Provide the (X, Y) coordinate of the cell's center where the given text is located.  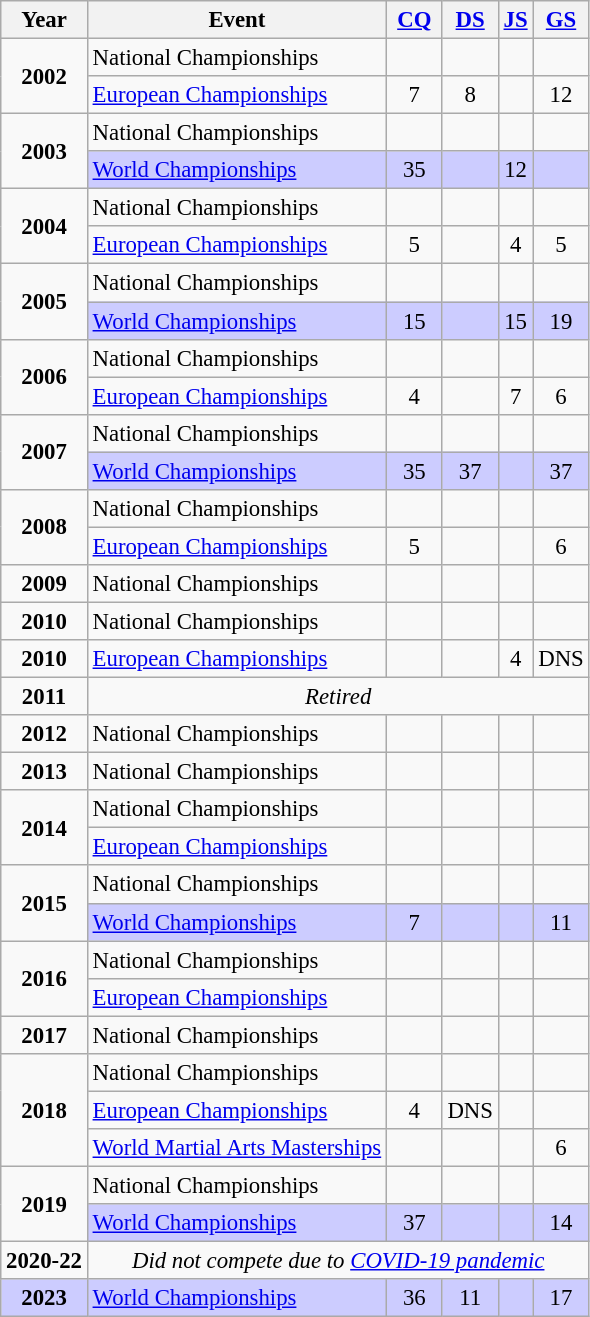
2016 (44, 978)
19 (561, 321)
2020-22 (44, 1261)
8 (470, 95)
2023 (44, 1298)
36 (414, 1298)
2013 (44, 772)
2005 (44, 302)
2018 (44, 1110)
World Martial Arts Masterships (236, 1148)
17 (561, 1298)
CQ (414, 20)
Did not compete due to COVID-19 pandemic (338, 1261)
2004 (44, 226)
2003 (44, 152)
2008 (44, 528)
Year (44, 20)
GS (561, 20)
Retired (338, 697)
2002 (44, 76)
DS (470, 20)
2019 (44, 1204)
2006 (44, 376)
2007 (44, 452)
2011 (44, 697)
Event (236, 20)
2017 (44, 1035)
2014 (44, 828)
14 (561, 1223)
2009 (44, 584)
2015 (44, 904)
JS (516, 20)
2012 (44, 734)
